Pinpoint the cell where the given text exists, returning its [X, Y] midpoint coordinate. 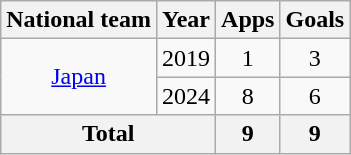
3 [315, 58]
2019 [186, 58]
National team [79, 20]
6 [315, 96]
2024 [186, 96]
1 [248, 58]
Apps [248, 20]
Japan [79, 77]
Total [108, 134]
Year [186, 20]
8 [248, 96]
Goals [315, 20]
